Determine the [x, y] coordinate at the center of the cell enclosing the given text.  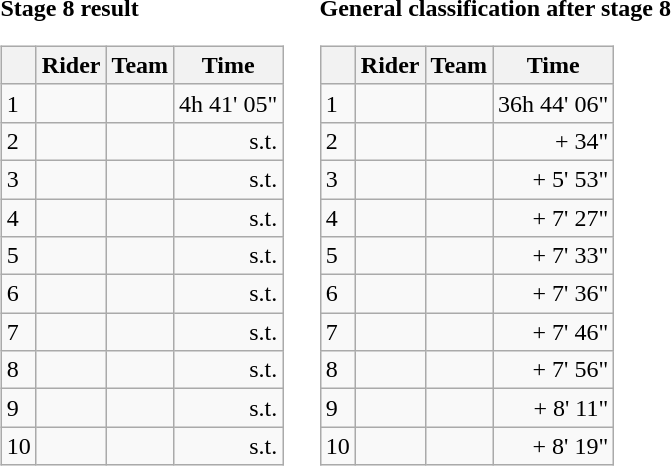
+ 8' 19" [554, 446]
+ 7' 33" [554, 256]
+ 7' 36" [554, 294]
+ 34" [554, 141]
+ 7' 27" [554, 217]
36h 44' 06" [554, 103]
+ 7' 46" [554, 332]
+ 8' 11" [554, 408]
4h 41' 05" [228, 103]
+ 5' 53" [554, 179]
+ 7' 56" [554, 370]
